Scan for the cell matching the given text and deliver its [x, y] coordinate at center. 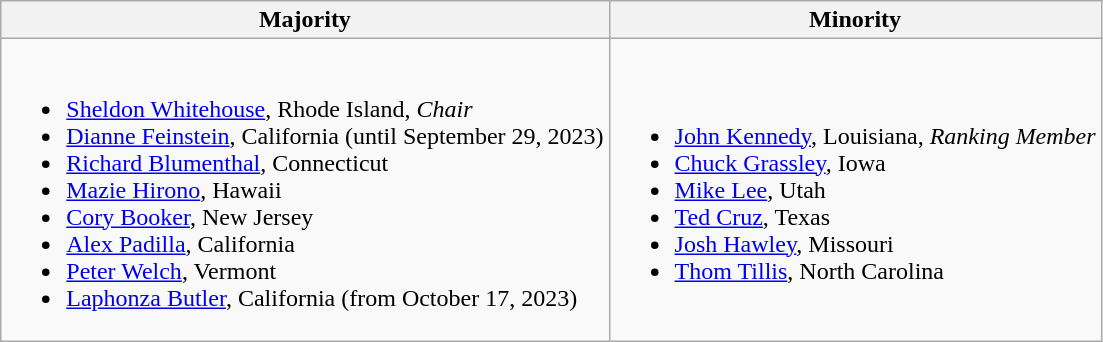
Majority [305, 20]
John Kennedy, Louisiana, Ranking MemberChuck Grassley, IowaMike Lee, UtahTed Cruz, TexasJosh Hawley, MissouriThom Tillis, North Carolina [855, 190]
Minority [855, 20]
